Scan for the cell matching the given text and deliver its [x, y] coordinate at center. 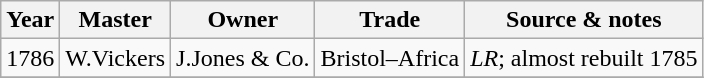
Year [30, 20]
1786 [30, 58]
W.Vickers [116, 58]
J.Jones & Co. [243, 58]
Master [116, 20]
Owner [243, 20]
Trade [390, 20]
LR; almost rebuilt 1785 [584, 58]
Source & notes [584, 20]
Bristol–Africa [390, 58]
